Determine the [X, Y] coordinate at the center of the cell enclosing the given text.  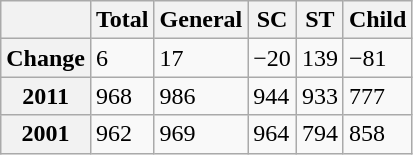
933 [320, 96]
Total [122, 20]
794 [320, 134]
2001 [46, 134]
General [201, 20]
2011 [46, 96]
777 [377, 96]
962 [122, 134]
968 [122, 96]
964 [272, 134]
969 [201, 134]
SC [272, 20]
−81 [377, 58]
6 [122, 58]
139 [320, 58]
Child [377, 20]
944 [272, 96]
Change [46, 58]
858 [377, 134]
986 [201, 96]
17 [201, 58]
−20 [272, 58]
ST [320, 20]
